Detect which cell encompasses the target text, then output its [x, y] center coordinate. 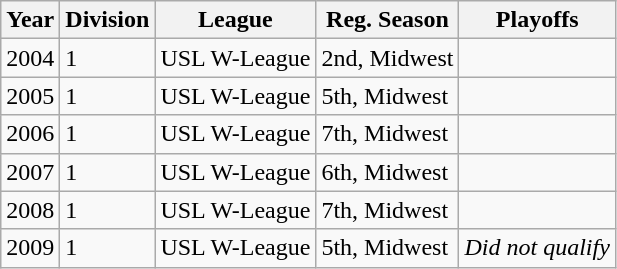
2008 [30, 210]
2009 [30, 248]
2006 [30, 134]
Did not qualify [537, 248]
2007 [30, 172]
6th, Midwest [388, 172]
2005 [30, 96]
Playoffs [537, 20]
2004 [30, 58]
2nd, Midwest [388, 58]
League [236, 20]
Year [30, 20]
Reg. Season [388, 20]
Division [108, 20]
